Return [x, y] of the center of cell containing provided text 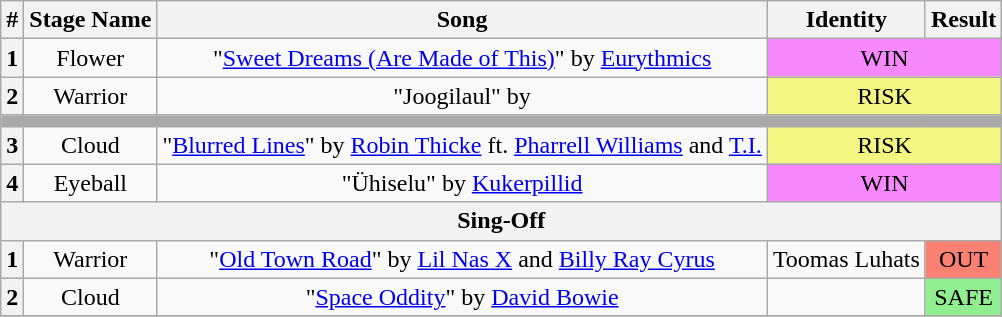
"Joogilaul" by [462, 96]
"Sweet Dreams (Are Made of This)" by Eurythmics [462, 58]
Eyeball [90, 183]
"Old Town Road" by Lil Nas X and Billy Ray Cyrus [462, 259]
4 [12, 183]
OUT [963, 259]
Identity [846, 20]
Result [963, 20]
Toomas Luhats [846, 259]
Sing-Off [502, 221]
"Ühiselu" by Kukerpillid [462, 183]
3 [12, 145]
"Blurred Lines" by Robin Thicke ft. Pharrell Williams and T.I. [462, 145]
# [12, 20]
Flower [90, 58]
"Space Oddity" by David Bowie [462, 297]
Song [462, 20]
Stage Name [90, 20]
SAFE [963, 297]
